Find where the given text appears and provide that cell's center as (X, Y) coordinate. 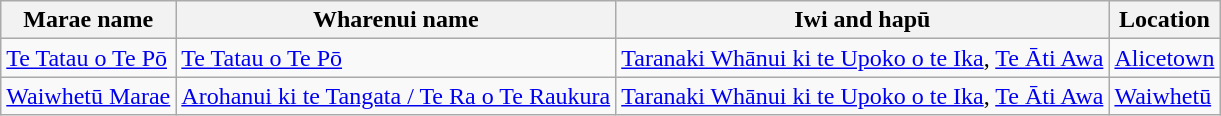
Wharenui name (396, 20)
Marae name (88, 20)
Alicetown (1164, 58)
Location (1164, 20)
Waiwhetū Marae (88, 96)
Arohanui ki te Tangata / Te Ra o Te Raukura (396, 96)
Waiwhetū (1164, 96)
Iwi and hapū (862, 20)
